Locate the cell with the specified text and output its [x, y] center coordinate. 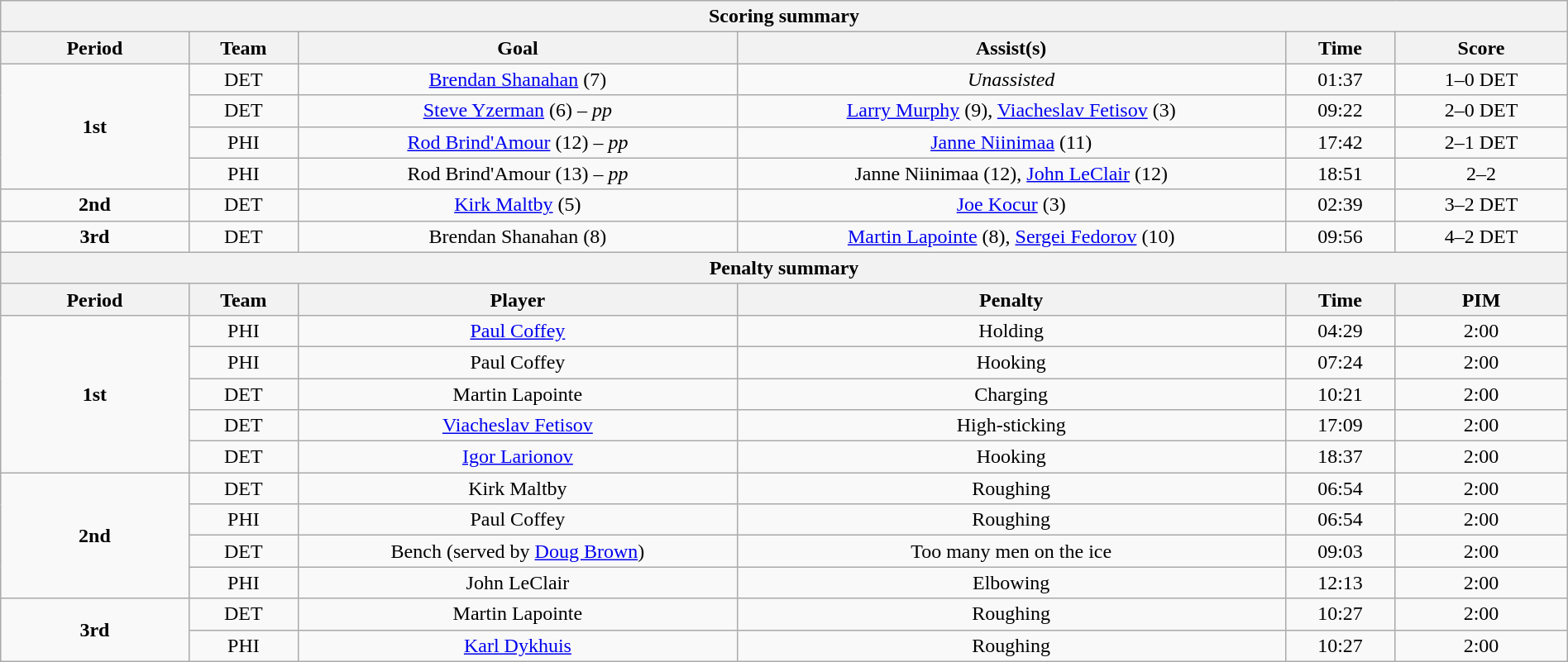
09:03 [1340, 551]
Joe Kocur (3) [1011, 205]
01:37 [1340, 79]
John LeClair [518, 583]
18:51 [1340, 174]
Janne Niinimaa (11) [1011, 142]
Penalty [1011, 299]
Assist(s) [1011, 48]
Holding [1011, 331]
Steve Yzerman (6) – pp [518, 111]
3–2 DET [1481, 205]
02:39 [1340, 205]
2–1 DET [1481, 142]
17:42 [1340, 142]
Karl Dykhuis [518, 645]
09:56 [1340, 236]
Penalty summary [784, 268]
10:21 [1340, 394]
Charging [1011, 394]
Bench (served by Doug Brown) [518, 551]
12:13 [1340, 583]
Unassisted [1011, 79]
Rod Brind'Amour (13) – pp [518, 174]
PIM [1481, 299]
Martin Lapointe (8), Sergei Fedorov (10) [1011, 236]
Larry Murphy (9), Viacheslav Fetisov (3) [1011, 111]
2–2 [1481, 174]
High-sticking [1011, 426]
Brendan Shanahan (7) [518, 79]
17:09 [1340, 426]
Player [518, 299]
09:22 [1340, 111]
Janne Niinimaa (12), John LeClair (12) [1011, 174]
07:24 [1340, 362]
Kirk Maltby (5) [518, 205]
4–2 DET [1481, 236]
Scoring summary [784, 17]
04:29 [1340, 331]
18:37 [1340, 457]
Score [1481, 48]
2–0 DET [1481, 111]
Goal [518, 48]
Igor Larionov [518, 457]
Viacheslav Fetisov [518, 426]
Elbowing [1011, 583]
Kirk Maltby [518, 488]
Brendan Shanahan (8) [518, 236]
Too many men on the ice [1011, 551]
1–0 DET [1481, 79]
Rod Brind'Amour (12) – pp [518, 142]
